From the cell containing the given text, extract its center point as (x, y) coordinate. 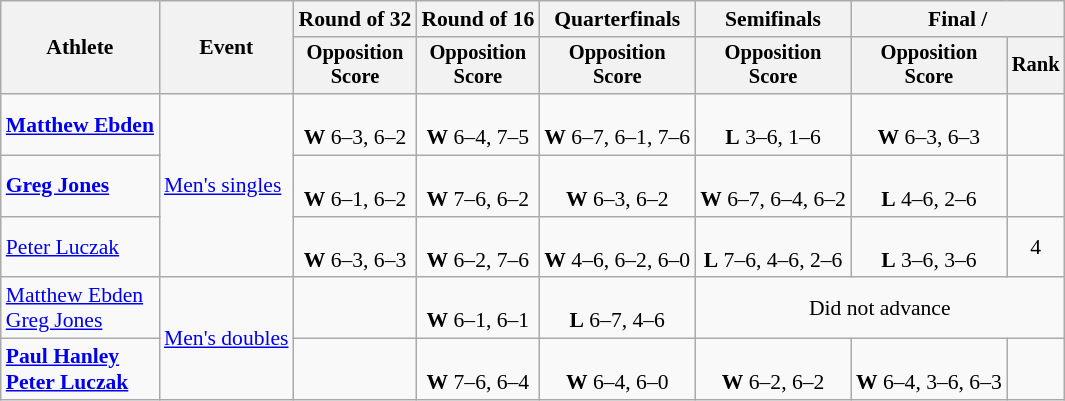
Matthew EbdenGreg Jones (80, 308)
Round of 16 (478, 19)
W 6–2, 6–2 (773, 370)
W 6–1, 6–1 (478, 308)
L 3–6, 1–6 (773, 124)
W 6–4, 6–0 (617, 370)
W 6–7, 6–4, 6–2 (773, 186)
Event (226, 48)
W 7–6, 6–4 (478, 370)
W 6–7, 6–1, 7–6 (617, 124)
W 6–4, 7–5 (478, 124)
Did not advance (880, 308)
L 6–7, 4–6 (617, 308)
Final / (958, 19)
Rank (1036, 66)
L 7–6, 4–6, 2–6 (773, 248)
Matthew Ebden (80, 124)
Peter Luczak (80, 248)
Greg Jones (80, 186)
Athlete (80, 48)
Quarterfinals (617, 19)
Paul HanleyPeter Luczak (80, 370)
Men's singles (226, 186)
Semifinals (773, 19)
4 (1036, 248)
W 6–2, 7–6 (478, 248)
L 4–6, 2–6 (929, 186)
W 4–6, 6–2, 6–0 (617, 248)
L 3–6, 3–6 (929, 248)
W 6–4, 3–6, 6–3 (929, 370)
W 7–6, 6–2 (478, 186)
W 6–1, 6–2 (356, 186)
Round of 32 (356, 19)
Men's doubles (226, 339)
